Determine the [x, y] coordinate at the center of the cell enclosing the given text.  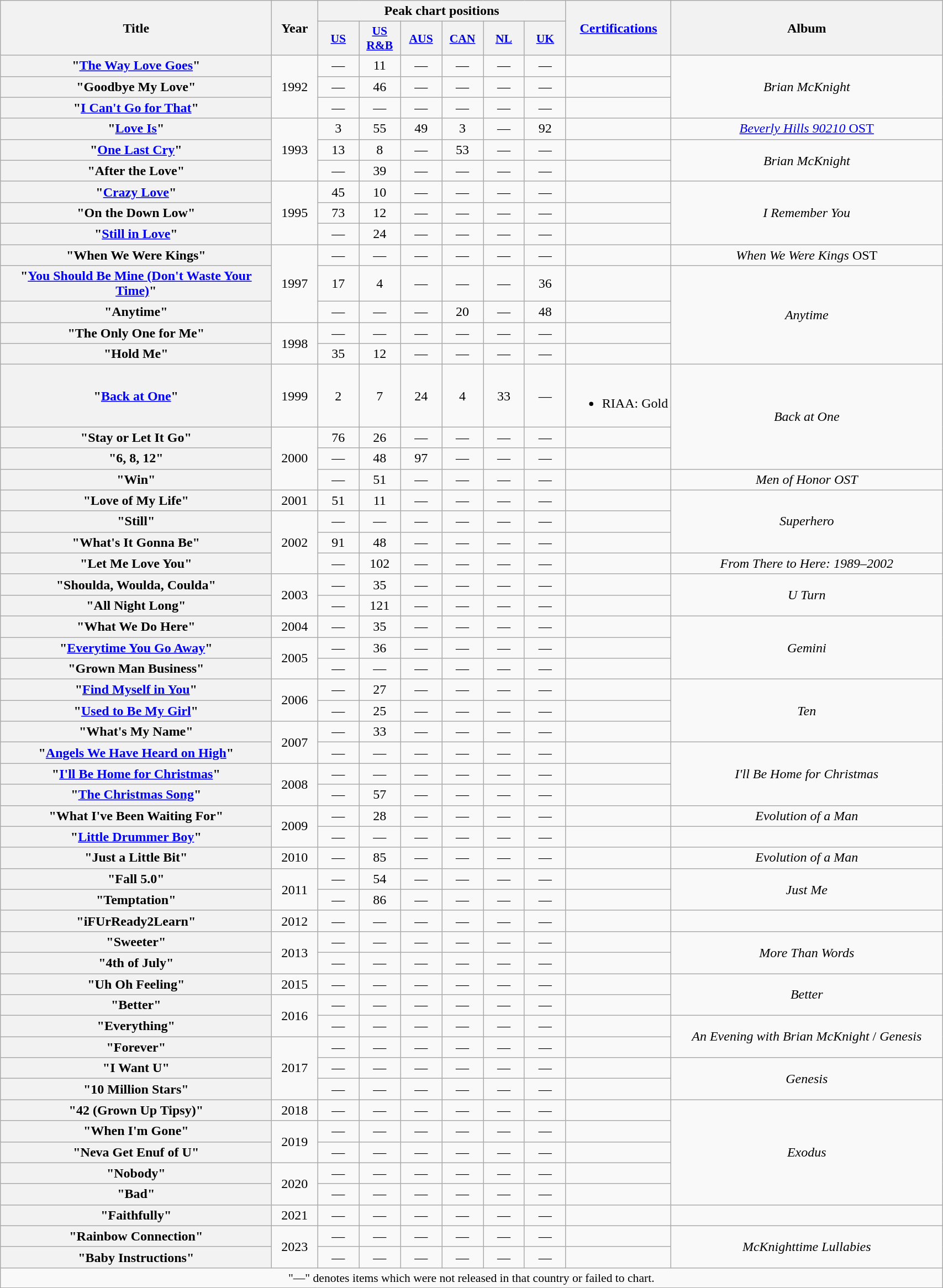
NL [504, 39]
2009 [295, 826]
"6, 8, 12" [136, 458]
"Stay or Let It Go" [136, 437]
When We Were Kings OST [807, 255]
"4th of July" [136, 963]
76 [338, 437]
Genesis [807, 1079]
2019 [295, 1142]
"Faithfully" [136, 1215]
"Still in Love" [136, 234]
"Just a Little Bit" [136, 858]
"Back at One" [136, 395]
2011 [295, 889]
2012 [295, 921]
"I'll Be Home for Christmas" [136, 774]
13 [338, 150]
"Neva Get Enuf of U" [136, 1152]
"What We Do Here" [136, 626]
"Used to Be My Girl" [136, 711]
102 [380, 563]
85 [380, 858]
"When I'm Gone" [136, 1131]
2023 [295, 1247]
"Angels We Have Heard on High" [136, 753]
"What I've Been Waiting For" [136, 816]
1993 [295, 150]
"Let Me Love You" [136, 563]
1995 [295, 213]
"The Only One for Me" [136, 333]
2017 [295, 1068]
"Sweeter" [136, 942]
1998 [295, 344]
20 [463, 312]
91 [338, 542]
AUS [421, 39]
45 [338, 192]
26 [380, 437]
2003 [295, 595]
Certifications [618, 28]
"One Last Cry" [136, 150]
"Hold Me" [136, 354]
From There to Here: 1989–2002 [807, 563]
1997 [295, 283]
Men of Honor OST [807, 479]
55 [380, 129]
UK [545, 39]
U Turn [807, 595]
28 [380, 816]
"10 Million Stars" [136, 1089]
"—" denotes items which were not released in that country or failed to chart. [472, 1278]
"Uh Oh Feeling" [136, 984]
"Grown Man Business" [136, 669]
US R&B [380, 39]
2008 [295, 784]
Anytime [807, 315]
92 [545, 129]
Exodus [807, 1152]
"What's My Name" [136, 732]
US [338, 39]
"I Can't Go for That" [136, 108]
86 [380, 900]
Ten [807, 711]
"Love Is" [136, 129]
"I Want U" [136, 1068]
57 [380, 795]
2010 [295, 858]
"Find Myself in You" [136, 690]
"Rainbow Connection" [136, 1236]
"When We Were Kings" [136, 255]
"On the Down Low" [136, 213]
97 [421, 458]
2021 [295, 1215]
2004 [295, 626]
"Better" [136, 1005]
"Love of My Life" [136, 500]
"Nobody" [136, 1173]
I'll Be Home for Christmas [807, 774]
"The Way Love Goes" [136, 66]
17 [338, 284]
An Evening with Brian McKnight / Genesis [807, 1037]
"Crazy Love" [136, 192]
RIAA: Gold [618, 395]
121 [380, 605]
Title [136, 28]
54 [380, 879]
2007 [295, 742]
"After the Love" [136, 171]
"iFUrReady2Learn" [136, 921]
Better [807, 994]
"Temptation" [136, 900]
"Fall 5.0" [136, 879]
73 [338, 213]
2016 [295, 1016]
2000 [295, 458]
"Anytime" [136, 312]
"Everytime You Go Away" [136, 648]
2001 [295, 500]
"What's It Gonna Be" [136, 542]
2015 [295, 984]
Year [295, 28]
More Than Words [807, 952]
49 [421, 129]
McKnighttime Lullabies [807, 1247]
7 [380, 395]
2 [338, 395]
Beverly Hills 90210 OST [807, 129]
1992 [295, 87]
I Remember You [807, 213]
"Everything" [136, 1026]
39 [380, 171]
"Baby Instructions" [136, 1257]
27 [380, 690]
Album [807, 28]
Just Me [807, 889]
"The Christmas Song" [136, 795]
10 [380, 192]
Peak chart positions [442, 11]
"You Should Be Mine (Don't Waste Your Time)" [136, 284]
Gemini [807, 647]
"Little Drummer Boy" [136, 837]
2020 [295, 1184]
2013 [295, 952]
46 [380, 87]
2018 [295, 1110]
2002 [295, 542]
53 [463, 150]
1999 [295, 395]
Superhero [807, 521]
"Still" [136, 521]
25 [380, 711]
2006 [295, 700]
CAN [463, 39]
"42 (Grown Up Tipsy)" [136, 1110]
"All Night Long" [136, 605]
"Goodbye My Love" [136, 87]
"Bad" [136, 1194]
2005 [295, 658]
"Forever" [136, 1047]
Back at One [807, 416]
"Win" [136, 479]
"Shoulda, Woulda, Coulda" [136, 584]
8 [380, 150]
